Find where the given text appears and provide that cell's center as (X, Y) coordinate. 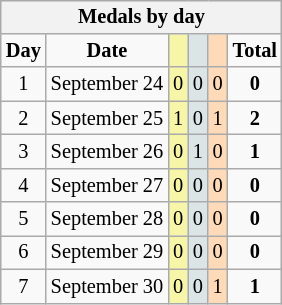
September 30 (107, 286)
September 27 (107, 185)
Date (107, 51)
September 25 (107, 118)
September 26 (107, 152)
September 28 (107, 219)
September 24 (107, 84)
7 (24, 286)
3 (24, 152)
6 (24, 253)
Day (24, 51)
5 (24, 219)
Total (255, 51)
September 29 (107, 253)
Medals by day (142, 17)
4 (24, 185)
